Pinpoint the cell where the given text exists, returning its [X, Y] midpoint coordinate. 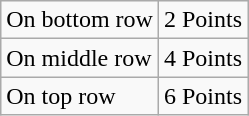
2 Points [202, 20]
On top row [80, 96]
On bottom row [80, 20]
On middle row [80, 58]
4 Points [202, 58]
6 Points [202, 96]
